From the cell containing the given text, extract its center point as [x, y] coordinate. 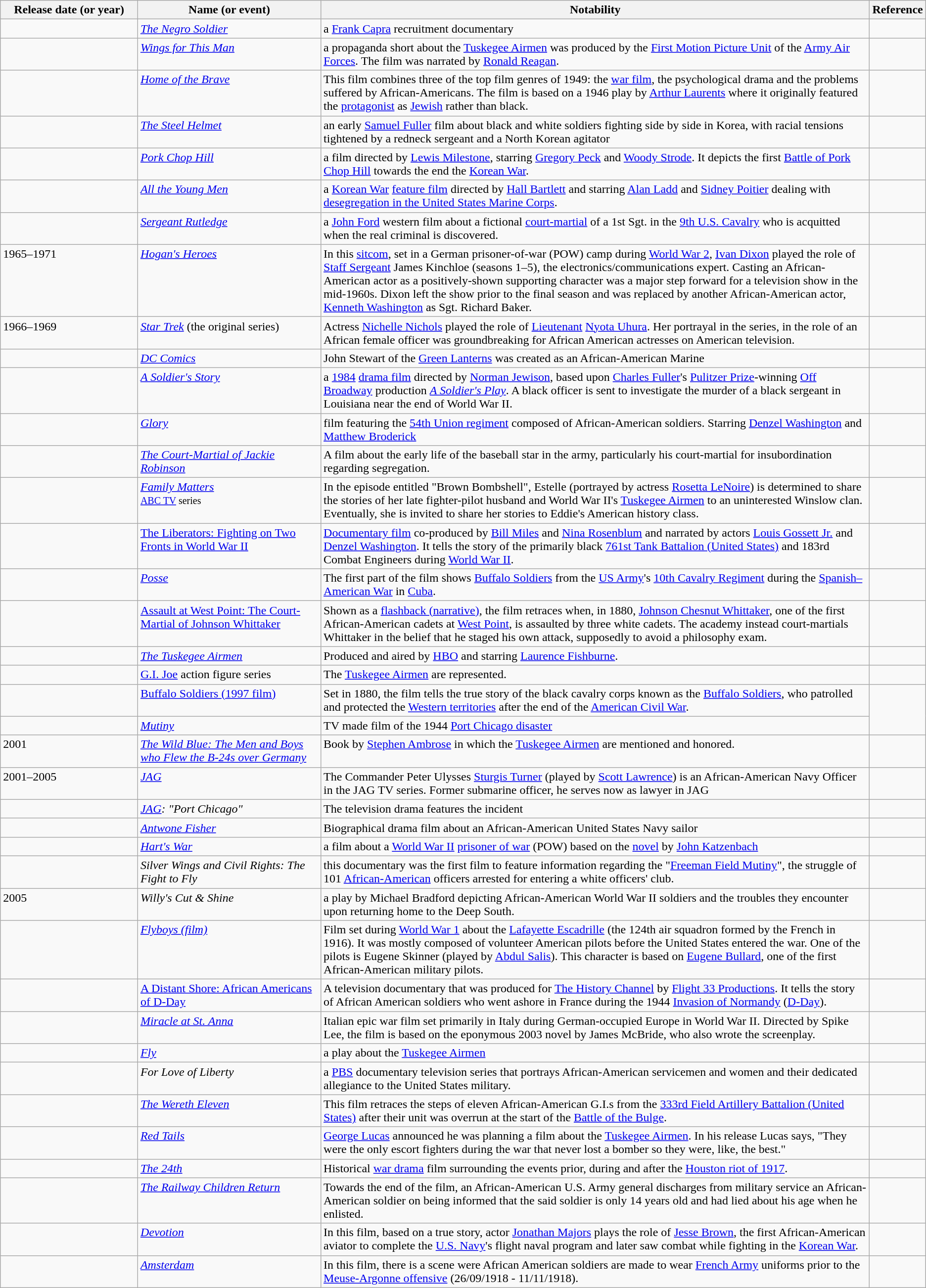
Silver Wings and Civil Rights: The Fight to Fly [229, 872]
JAG [229, 783]
Pork Chop Hill [229, 164]
1965–1971 [69, 280]
A film about the early life of the baseball star in the army, particularly his court-martial for insubordination regarding segregation. [596, 462]
2001–2005 [69, 783]
Home of the Brave [229, 93]
TV made film of the 1944 Port Chicago disaster [596, 726]
a PBS documentary television series that portrays African-American servicemen and women and their dedicated allegiance to the United States military. [596, 1078]
Devotion [229, 1240]
Wings for This Man [229, 54]
1966–1969 [69, 332]
The first part of the film shows Buffalo Soldiers from the US Army's 10th Cavalry Regiment during the Spanish–American War in Cuba. [596, 585]
Book by Stephen Ambrose in which the Tuskegee Airmen are mentioned and honored. [596, 751]
Notability [596, 10]
Miracle at St. Anna [229, 1028]
JAG: "Port Chicago" [229, 809]
a Frank Capra recruitment documentary [596, 29]
Release date (or year) [69, 10]
Reference [897, 10]
For Love of Liberty [229, 1078]
DC Comics [229, 358]
The Wereth Eleven [229, 1111]
Historical war drama film surrounding the events prior, during and after the Houston riot of 1917. [596, 1168]
Fly [229, 1053]
The Wild Blue: The Men and Boys who Flew the B-24s over Germany [229, 751]
The Tuskegee Airmen are represented. [596, 675]
Hart's War [229, 846]
A Distant Shore: African Americans of D-Day [229, 995]
a play by Michael Bradford depicting African-American World War II soldiers and the troubles they encounter upon returning home to the Deep South. [596, 904]
The Court-Martial of Jackie Robinson [229, 462]
Produced and aired by HBO and starring Laurence Fishburne. [596, 656]
The 24th [229, 1168]
a play about the Tuskegee Airmen [596, 1053]
Sergeant Rutledge [229, 229]
The Tuskegee Airmen [229, 656]
Buffalo Soldiers (1997 film) [229, 700]
The Railway Children Return [229, 1200]
Biographical drama film about an African-American United States Navy sailor [596, 828]
Assault at West Point: The Court-Martial of Johnson Whittaker [229, 624]
Star Trek (the original series) [229, 332]
Hogan's Heroes [229, 280]
Willy's Cut & Shine [229, 904]
Family Matters ABC TV series [229, 501]
Red Tails [229, 1143]
2005 [69, 904]
The Negro Soldier [229, 29]
a John Ford western film about a fictional court-martial of a 1st Sgt. in the 9th U.S. Cavalry who is acquitted when the real criminal is discovered. [596, 229]
All the Young Men [229, 196]
Amsterdam [229, 1271]
Mutiny [229, 726]
Name (or event) [229, 10]
A Soldier's Story [229, 390]
The television drama features the incident [596, 809]
Posse [229, 585]
Antwone Fisher [229, 828]
John Stewart of the Green Lanterns was created as an African-American Marine [596, 358]
Flyboys (film) [229, 950]
The Liberators: Fighting on Two Fronts in World War II [229, 546]
The Steel Helmet [229, 132]
film featuring the 54th Union regiment composed of African-American soldiers. Starring Denzel Washington and Matthew Broderick [596, 429]
G.I. Joe action figure series [229, 675]
2001 [69, 751]
a film about a World War II prisoner of war (POW) based on the novel by John Katzenbach [596, 846]
Glory [229, 429]
